Return the [X, Y] coordinate for the center point of the cell that contains the specified text.  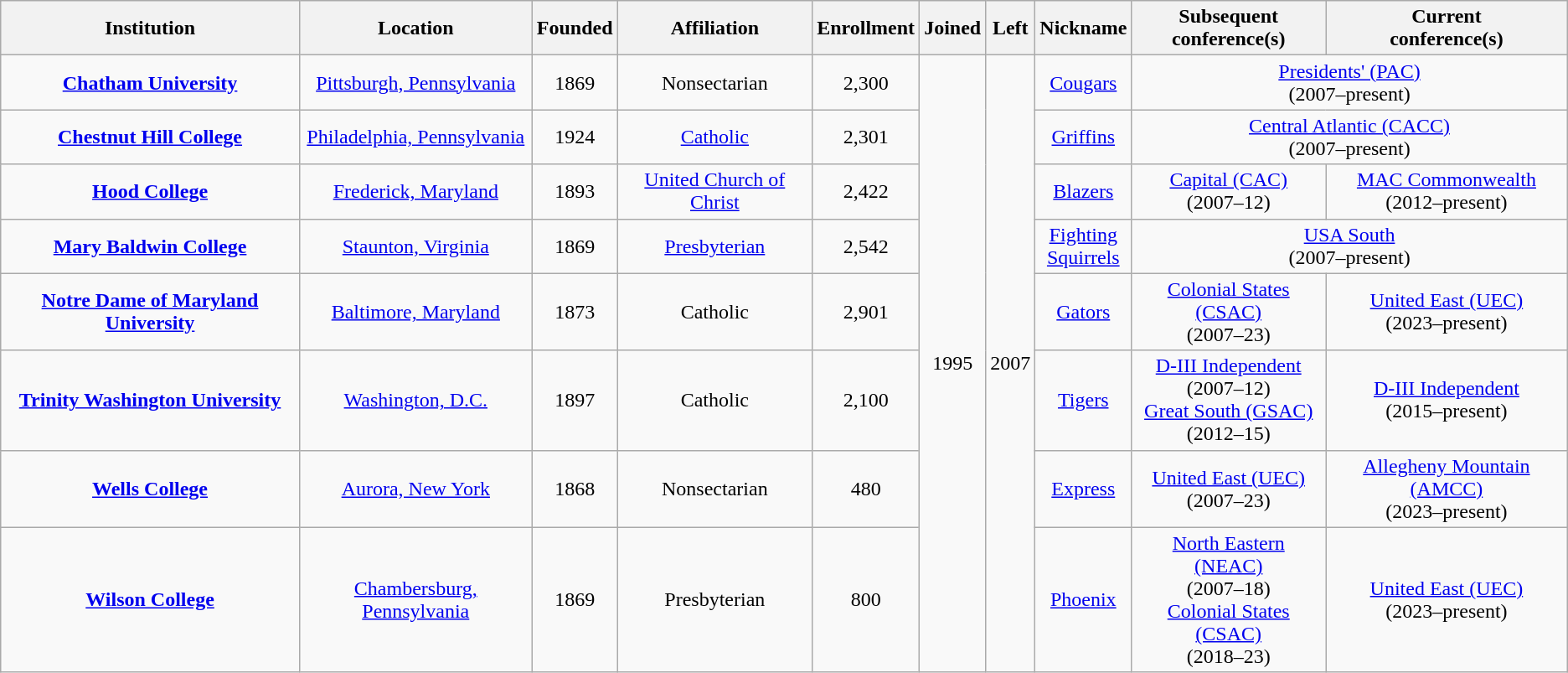
Central Atlantic (CACC)(2007–present) [1349, 137]
2,301 [866, 137]
Staunton, Virginia [415, 246]
1868 [575, 489]
Aurora, New York [415, 489]
800 [866, 600]
Chambersburg, Pennsylvania [415, 600]
1873 [575, 312]
Trinity Washington University [151, 401]
Griffins [1084, 137]
Cougars [1084, 82]
Chestnut Hill College [151, 137]
Wilson College [151, 600]
Pittsburgh, Pennsylvania [415, 82]
Gators [1084, 312]
2007 [1010, 364]
Nickname [1084, 28]
Founded [575, 28]
Capital (CAC)(2007–12) [1229, 191]
Philadelphia, Pennsylvania [415, 137]
United East (UEC)(2007–23) [1229, 489]
Affiliation [715, 28]
Chatham University [151, 82]
Location [415, 28]
Express [1084, 489]
Mary Baldwin College [151, 246]
Phoenix [1084, 600]
480 [866, 489]
2,542 [866, 246]
Frederick, Maryland [415, 191]
D-III Independent(2015–present) [1447, 401]
1893 [575, 191]
Colonial States (CSAC)(2007–23) [1229, 312]
Joined [953, 28]
Presidents' (PAC)(2007–present) [1349, 82]
1924 [575, 137]
Tigers [1084, 401]
FightingSquirrels [1084, 246]
D-III Independent(2007–12)Great South (GSAC)(2012–15) [1229, 401]
Enrollment [866, 28]
USA South(2007–present) [1349, 246]
1897 [575, 401]
Institution [151, 28]
Hood College [151, 191]
Subsequentconference(s) [1229, 28]
Wells College [151, 489]
1995 [953, 364]
2,300 [866, 82]
Currentconference(s) [1447, 28]
Washington, D.C. [415, 401]
Notre Dame of Maryland University [151, 312]
Left [1010, 28]
MAC Commonwealth(2012–present) [1447, 191]
Baltimore, Maryland [415, 312]
2,901 [866, 312]
North Eastern (NEAC)(2007–18)Colonial States (CSAC)(2018–23) [1229, 600]
United Church of Christ [715, 191]
2,422 [866, 191]
Allegheny Mountain (AMCC)(2023–present) [1447, 489]
2,100 [866, 401]
Blazers [1084, 191]
